Output the (x, y) coordinate of the center of the cell containing the given text.  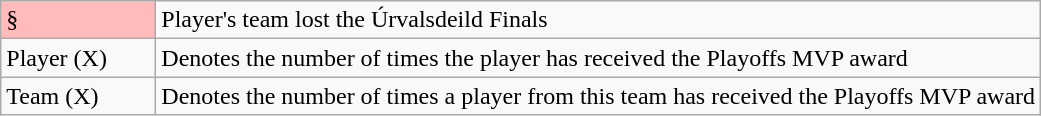
Denotes the number of times a player from this team has received the Playoffs MVP award (598, 96)
§ (78, 20)
Player (X) (78, 58)
Player's team lost the Úrvalsdeild Finals (598, 20)
Team (X) (78, 96)
Denotes the number of times the player has received the Playoffs MVP award (598, 58)
